From the cell containing the given text, extract its center point as (x, y) coordinate. 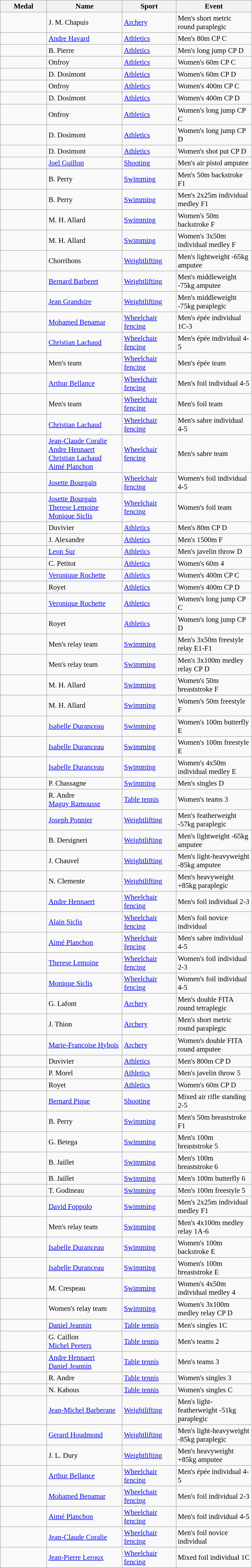
Women's 50m breaststroke F (214, 685)
Jean-Michel Barberane (85, 1410)
Men's middleweight -75kg paraplegic (214, 302)
J. Chauvel (85, 861)
Women's 100m freestyle E (214, 747)
Women's 50m freestyle F (214, 705)
B. Pierre (85, 51)
Andre Hennaert Daniel Jeannin (85, 1362)
Men's long jump CP D (214, 51)
Sport (149, 6)
Men's 3x100m medley relay CP D (214, 665)
B. Dersigneri (85, 840)
Jean-Claude Coralie (85, 1537)
Men's 100m breaststroke 6 (214, 1162)
P. Chassagne (85, 783)
Men's double FITA round tetraplegic (214, 1004)
Women's 100m backstroke E (214, 1248)
J. Alexandre (85, 540)
Men's 4x100m medley relay 1A-6 (214, 1227)
Event (214, 6)
Men's light-heavyweight -85kg paraplegic (214, 1435)
Joseph Ponnier (85, 820)
Jean-Claude Coralie Andre Hennaert Christian Lachaud Aimé Planchon (85, 453)
Men's teams 2 (214, 1341)
R. Andre (85, 1378)
M. Crespeau (85, 1288)
J. Thion (85, 1025)
J. L. Dury (85, 1455)
Therese Lemoine (85, 963)
Men's 800m CP D (214, 1061)
Medal (23, 6)
R. Andre Maguy Ramousse (85, 799)
Mixed air rifle standing 2-5 (214, 1101)
Men's épée team (214, 363)
Women's foil team (214, 507)
Men's javelin throw 5 (214, 1073)
Women's 100m breaststroke E (214, 1268)
Josette Bourgain Therese Lemoine Monique Siclis (85, 507)
C. Petitot (85, 563)
Men's foil team (214, 404)
Alain Siclis (85, 922)
Men's teams 3 (214, 1362)
Men's air pistol amputee (214, 163)
Women's singles C (214, 1390)
Men's sabre team (214, 453)
David Foppolo (85, 1206)
Men's épée individual 1C-3 (214, 322)
N. Clemente (85, 881)
Marie-Francoise Hybois (85, 1045)
Women's teams 3 (214, 799)
G. Caillon Michel Peeters (85, 1341)
Men's light-heavyweight -85kg amputee (214, 861)
Women's 60m CP C (214, 62)
G. Betega (85, 1142)
Men's middleweight -75kg amputee (214, 281)
Jean-Pierre Leroux (85, 1558)
Men's 3x50m freestyle relay E1-F1 (214, 644)
Women's 4x50m individual medley 4 (214, 1288)
Men's featherweight -57kg paraplegic (214, 820)
Women's 3x100m medley relay CP D (214, 1309)
Men's 80m CP C (214, 39)
Joel Guillon (85, 163)
G. Lafont (85, 1004)
Men's 100m butterfly 6 (214, 1179)
Women's foil individual 2-3 (214, 963)
Men's heavyweight +85kg paraplegic (214, 881)
Name (85, 6)
J. M. Chapuis (85, 23)
Women's shot put CP D (214, 151)
N. Kabous (85, 1390)
Men's 1500m F (214, 540)
Andre Hennaert (85, 902)
Jean Grandsire (85, 302)
Bernard Barberet (85, 281)
Men's 80m CP D (214, 528)
Men's singles D (214, 783)
Men's 50m backstroke F1 (214, 179)
Men's singles 1C (214, 1325)
Leon Sur (85, 552)
Bernard Pique (85, 1101)
Gerard Houdmond (85, 1435)
Josette Bourgain (85, 483)
Men's 100m breaststroke 5 (214, 1142)
Women's 3x50m individual medley F (214, 241)
T. Godineau (85, 1191)
Monique Siclis (85, 983)
Chorrihons (85, 261)
Men's 100m freestyle 5 (214, 1191)
Men's 50m breaststroke F1 (214, 1122)
Men's light-featherweight -51kg paraplegic (214, 1410)
Daniel Jeannin (85, 1325)
Women's singles 3 (214, 1378)
Men's javelin throw D (214, 552)
Women's relay team (85, 1309)
Women's 100m butterfly E (214, 726)
Women's double FITA round amputee (214, 1045)
Andre Havard (85, 39)
Women's 60m 4 (214, 563)
Women's 4x50m individual medley E (214, 767)
Men's heavyweight +85kg amputee (214, 1455)
Mixed foil individual 1C (214, 1558)
Women's 50m backstroke F (214, 220)
P. Morel (85, 1073)
